Capture the cell that displays the provided text and extract its (X, Y) central coordinate. 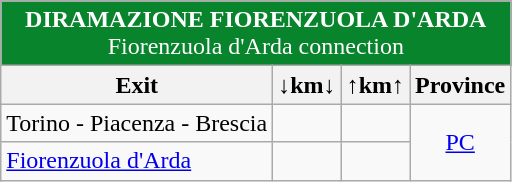
Exit (137, 85)
Torino - Piacenza - Brescia (137, 123)
Province (460, 85)
↑km↑ (375, 85)
Fiorenzuola d'Arda (137, 161)
DIRAMAZIONE FIORENZUOLA D'ARDAFiorenzuola d'Arda connection (256, 34)
PC (460, 142)
↓km↓ (307, 85)
